Detect which cell encompasses the target text, then output its (x, y) center coordinate. 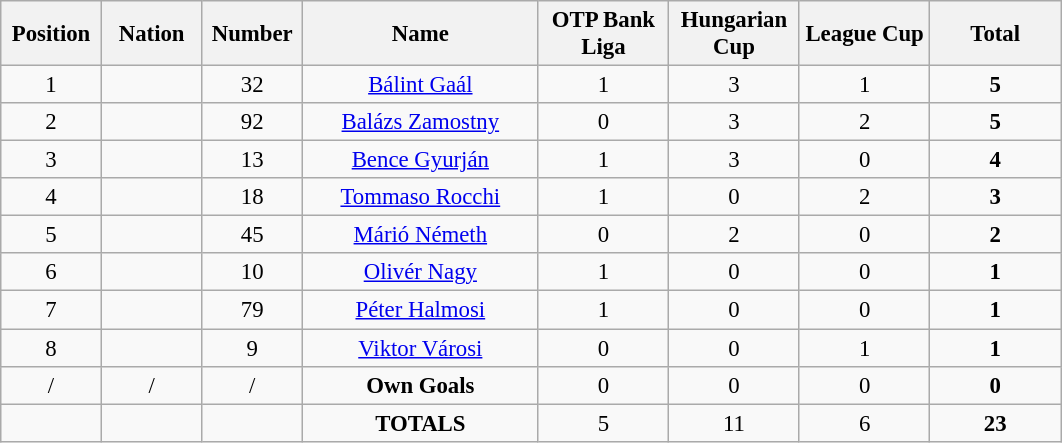
18 (252, 197)
Péter Halmosi (421, 310)
Márió Németh (421, 235)
8 (52, 348)
11 (734, 423)
OTP Bank Liga (604, 34)
32 (252, 85)
9 (252, 348)
13 (252, 160)
79 (252, 310)
Olivér Nagy (421, 273)
Name (421, 34)
Nation (152, 34)
Own Goals (421, 385)
Position (52, 34)
45 (252, 235)
7 (52, 310)
Bálint Gaál (421, 85)
Hungarian Cup (734, 34)
Number (252, 34)
23 (996, 423)
Balázs Zamostny (421, 122)
10 (252, 273)
92 (252, 122)
Viktor Városi (421, 348)
Tommaso Rocchi (421, 197)
Bence Gyurján (421, 160)
TOTALS (421, 423)
League Cup (864, 34)
Total (996, 34)
